Return the [X, Y] coordinate for the center point of the cell that contains the specified text.  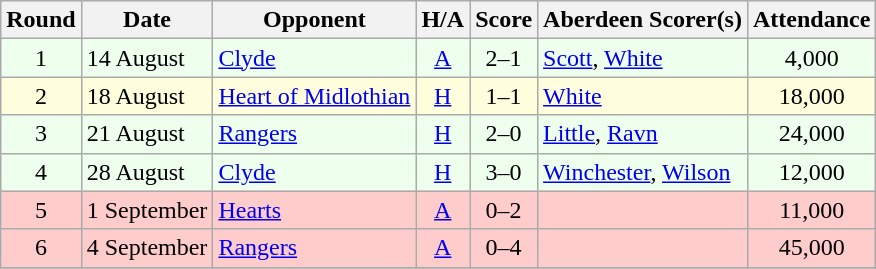
Hearts [314, 210]
0–2 [504, 210]
White [643, 96]
28 August [147, 172]
2–0 [504, 134]
18 August [147, 96]
Date [147, 20]
Attendance [811, 20]
6 [41, 248]
5 [41, 210]
2–1 [504, 58]
Opponent [314, 20]
Aberdeen Scorer(s) [643, 20]
1–1 [504, 96]
Little, Ravn [643, 134]
0–4 [504, 248]
4 [41, 172]
Score [504, 20]
4,000 [811, 58]
3–0 [504, 172]
2 [41, 96]
4 September [147, 248]
45,000 [811, 248]
Heart of Midlothian [314, 96]
1 September [147, 210]
18,000 [811, 96]
H/A [443, 20]
24,000 [811, 134]
12,000 [811, 172]
11,000 [811, 210]
Winchester, Wilson [643, 172]
21 August [147, 134]
Scott, White [643, 58]
1 [41, 58]
14 August [147, 58]
3 [41, 134]
Round [41, 20]
